Extract the (X, Y) coordinate from the center of the cell holding the provided text.  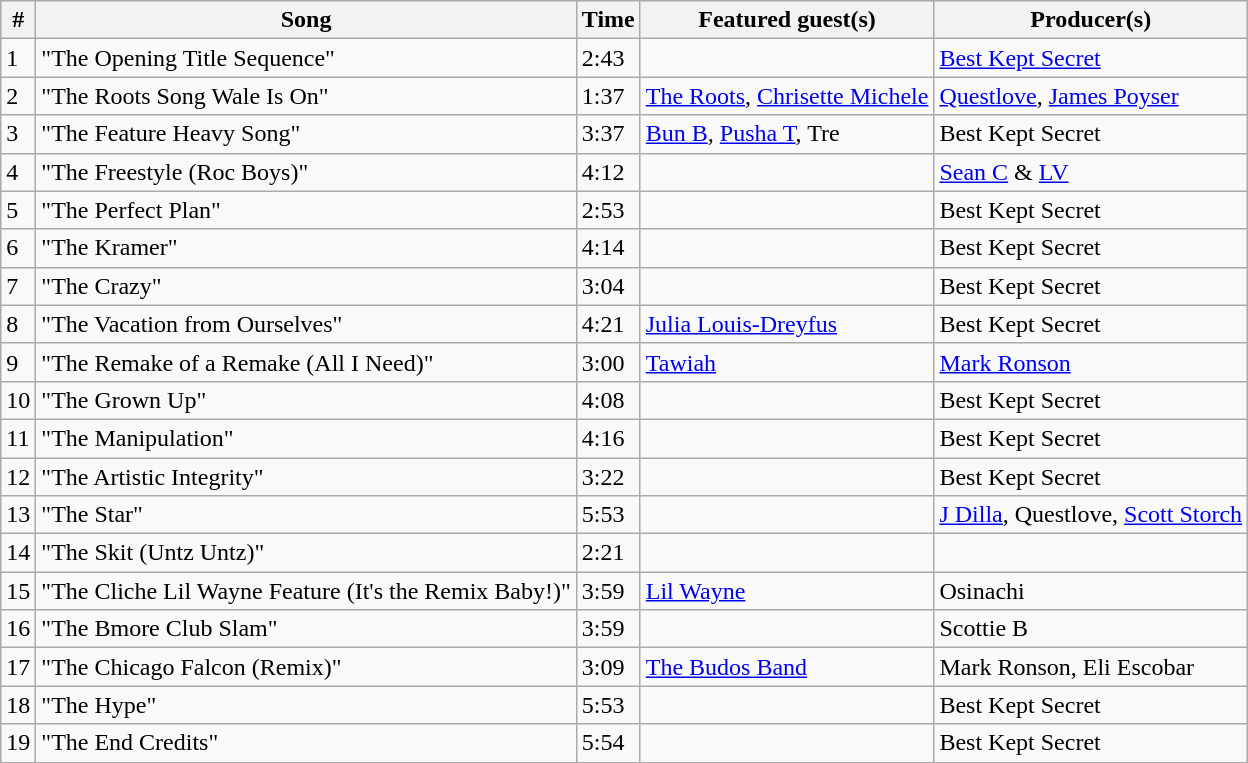
Lil Wayne (787, 591)
"The End Credits" (306, 743)
15 (18, 591)
"The Chicago Falcon (Remix)" (306, 667)
Time (608, 20)
3:22 (608, 477)
"The Artistic Integrity" (306, 477)
4:14 (608, 248)
11 (18, 438)
10 (18, 400)
9 (18, 362)
Questlove, James Poyser (1091, 96)
2:21 (608, 553)
3:37 (608, 134)
5:54 (608, 743)
"The Cliche Lil Wayne Feature (It's the Remix Baby!)" (306, 591)
Mark Ronson, Eli Escobar (1091, 667)
4:21 (608, 324)
The Budos Band (787, 667)
1 (18, 58)
8 (18, 324)
16 (18, 629)
5 (18, 210)
"The Perfect Plan" (306, 210)
"The Skit (Untz Untz)" (306, 553)
Tawiah (787, 362)
"The Freestyle (Roc Boys)" (306, 172)
2:53 (608, 210)
3:00 (608, 362)
Producer(s) (1091, 20)
3:09 (608, 667)
Featured guest(s) (787, 20)
13 (18, 515)
4 (18, 172)
12 (18, 477)
1:37 (608, 96)
Osinachi (1091, 591)
2 (18, 96)
3:04 (608, 286)
"The Vacation from Ourselves" (306, 324)
Scottie B (1091, 629)
"The Manipulation" (306, 438)
4:08 (608, 400)
4:12 (608, 172)
"The Feature Heavy Song" (306, 134)
The Roots, Chrisette Michele (787, 96)
Mark Ronson (1091, 362)
18 (18, 705)
"The Opening Title Sequence" (306, 58)
"The Hype" (306, 705)
7 (18, 286)
"The Remake of a Remake (All I Need)" (306, 362)
3 (18, 134)
"The Grown Up" (306, 400)
"The Bmore Club Slam" (306, 629)
2:43 (608, 58)
"The Crazy" (306, 286)
"The Roots Song Wale Is On" (306, 96)
J Dilla, Questlove, Scott Storch (1091, 515)
Sean C & LV (1091, 172)
# (18, 20)
4:16 (608, 438)
Bun B, Pusha T, Tre (787, 134)
6 (18, 248)
Julia Louis-Dreyfus (787, 324)
19 (18, 743)
17 (18, 667)
"The Star" (306, 515)
Song (306, 20)
"The Kramer" (306, 248)
14 (18, 553)
